Provide the [x, y] coordinate of the cell's center where the given text is located.  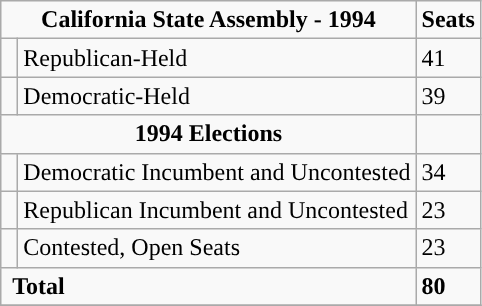
Contested, Open Seats [217, 248]
Republican Incumbent and Uncontested [217, 210]
Democratic Incumbent and Uncontested [217, 172]
34 [448, 172]
Total [208, 286]
1994 Elections [208, 134]
Republican-Held [217, 58]
39 [448, 96]
Democratic-Held [217, 96]
41 [448, 58]
80 [448, 286]
California State Assembly - 1994 [208, 20]
Seats [448, 20]
